Return the (x, y) coordinate for the center point of the cell that contains the specified text.  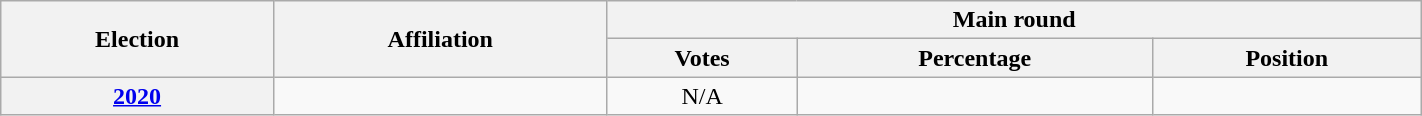
Election (138, 39)
Position (1286, 58)
N/A (702, 96)
Votes (702, 58)
Affiliation (440, 39)
2020 (138, 96)
Percentage (974, 58)
Main round (1014, 20)
